Provide the [x, y] coordinate of the cell's center where the given text is located.  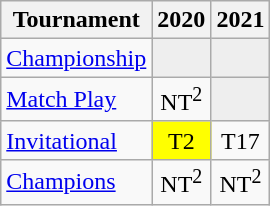
Match Play [76, 100]
2021 [240, 20]
T2 [182, 140]
Invitational [76, 140]
Tournament [76, 20]
Championship [76, 58]
2020 [182, 20]
T17 [240, 140]
Champions [76, 182]
